Scan for the cell matching the given text and deliver its (X, Y) coordinate at center. 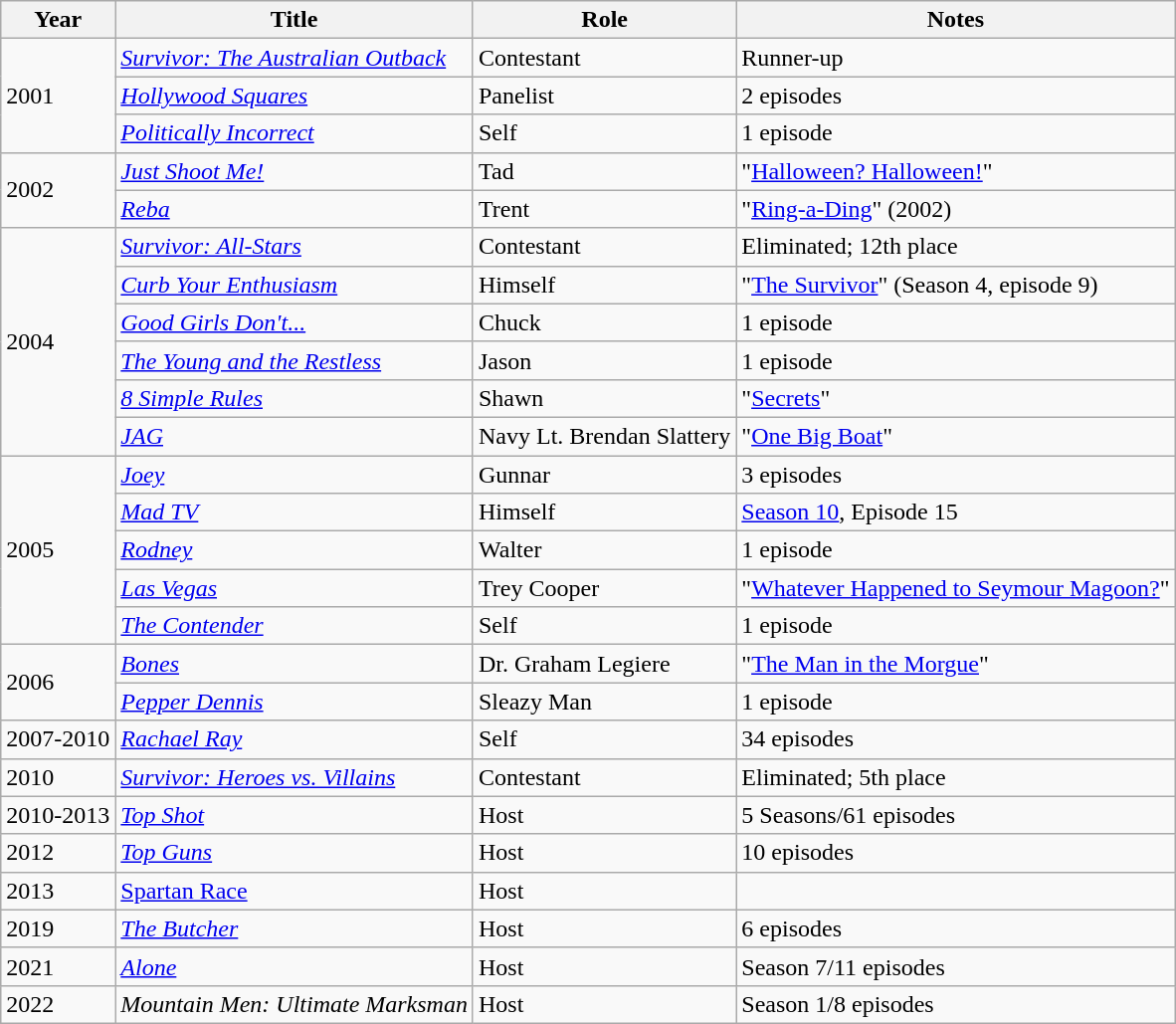
Joey (294, 475)
"One Big Boat" (955, 436)
Politically Incorrect (294, 133)
2013 (58, 891)
Chuck (604, 322)
Tad (604, 171)
"The Man in the Morgue" (955, 664)
"The Survivor" (Season 4, episode 9) (955, 285)
2004 (58, 341)
Survivor: All-Stars (294, 247)
Curb Your Enthusiasm (294, 285)
2007-2010 (58, 739)
The Young and the Restless (294, 360)
Rachael Ray (294, 739)
10 episodes (955, 853)
Role (604, 20)
5 Seasons/61 episodes (955, 815)
2010 (58, 777)
Season 10, Episode 15 (955, 512)
2005 (58, 550)
Eliminated; 5th place (955, 777)
Season 7/11 episodes (955, 966)
Bones (294, 664)
Survivor: The Australian Outback (294, 58)
"Whatever Happened to Seymour Magoon?" (955, 588)
Year (58, 20)
Gunnar (604, 475)
34 episodes (955, 739)
Trent (604, 209)
Spartan Race (294, 891)
Top Shot (294, 815)
Sleazy Man (604, 702)
Navy Lt. Brendan Slattery (604, 436)
Panelist (604, 96)
"Ring-a-Ding" (2002) (955, 209)
6 episodes (955, 928)
8 Simple Rules (294, 398)
2012 (58, 853)
Survivor: Heroes vs. Villains (294, 777)
Hollywood Squares (294, 96)
Notes (955, 20)
"Halloween? Halloween!" (955, 171)
The Contender (294, 626)
Trey Cooper (604, 588)
2001 (58, 96)
2006 (58, 683)
Jason (604, 360)
Rodney (294, 550)
The Butcher (294, 928)
Top Guns (294, 853)
Runner-up (955, 58)
2002 (58, 190)
Walter (604, 550)
Mad TV (294, 512)
3 episodes (955, 475)
Alone (294, 966)
2022 (58, 1004)
"Secrets" (955, 398)
Pepper Dennis (294, 702)
Shawn (604, 398)
Mountain Men: Ultimate Marksman (294, 1004)
Title (294, 20)
2010-2013 (58, 815)
2 episodes (955, 96)
Good Girls Don't... (294, 322)
JAG (294, 436)
2019 (58, 928)
Just Shoot Me! (294, 171)
2021 (58, 966)
Reba (294, 209)
Dr. Graham Legiere (604, 664)
Eliminated; 12th place (955, 247)
Las Vegas (294, 588)
Season 1/8 episodes (955, 1004)
